Locate the cell with the specified text and output its (X, Y) center coordinate. 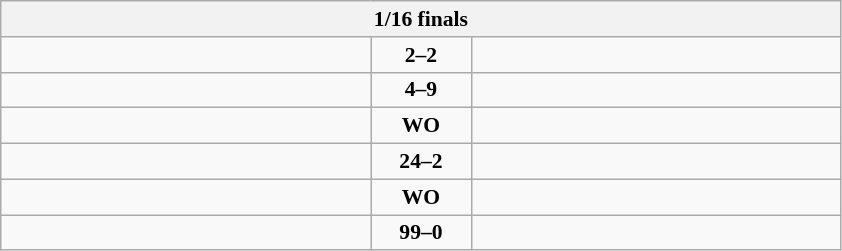
2–2 (421, 55)
4–9 (421, 90)
24–2 (421, 162)
99–0 (421, 233)
1/16 finals (421, 19)
